Determine the (x, y) coordinate at the center of the cell enclosing the given text.  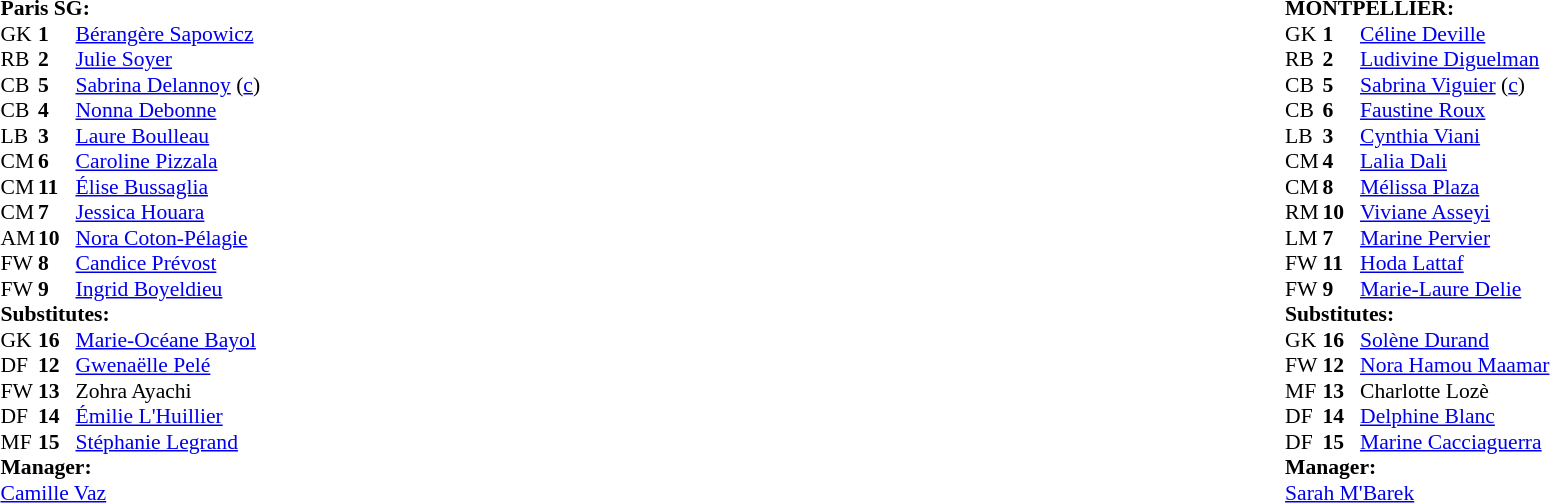
Solène Durand (1454, 340)
Marie-Océane Bayol (168, 340)
Viviane Asseyi (1454, 213)
Jessica Houara (168, 213)
Marie-Laure Delie (1454, 289)
Nonna Debonne (168, 111)
Stéphanie Legrand (168, 442)
Marine Pervier (1454, 238)
Gwenaëlle Pelé (168, 365)
Ingrid Boyeldieu (168, 289)
Sabrina Viguier (c) (1454, 85)
Céline Deville (1454, 34)
Zohra Ayachi (168, 391)
Caroline Pizzala (168, 161)
Mélissa Plaza (1454, 187)
Nora Hamou Maamar (1454, 365)
RM (1304, 213)
Bérangère Sapowicz (168, 34)
AM (19, 238)
Émilie L'Huillier (168, 417)
Cynthia Viani (1454, 136)
Marine Cacciaguerra (1454, 442)
Delphine Blanc (1454, 417)
Charlotte Lozè (1454, 391)
Hoda Lattaf (1454, 263)
Sabrina Delannoy (c) (168, 85)
Julie Soyer (168, 59)
Laure Boulleau (168, 136)
Faustine Roux (1454, 111)
Élise Bussaglia (168, 187)
LM (1304, 238)
Nora Coton-Pélagie (168, 238)
Candice Prévost (168, 263)
Ludivine Diguelman (1454, 59)
Lalia Dali (1454, 161)
